For the text-containing cell, return its midpoint in [x, y] coordinate format. 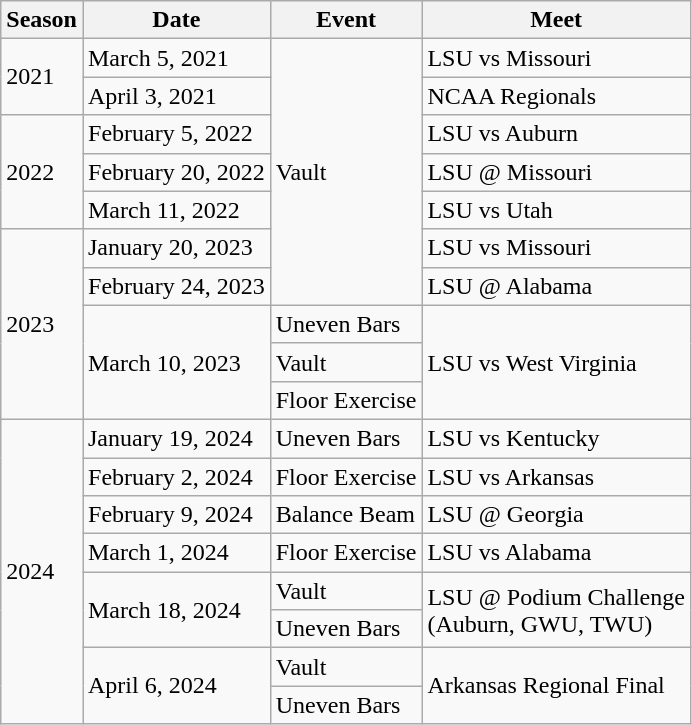
February 9, 2024 [176, 515]
LSU @ Alabama [556, 286]
LSU vs Utah [556, 210]
2024 [42, 571]
LSU @ Georgia [556, 515]
NCAA Regionals [556, 96]
LSU vs West Virginia [556, 362]
Event [346, 20]
2022 [42, 172]
LSU vs Kentucky [556, 438]
March 11, 2022 [176, 210]
Date [176, 20]
LSU @ Missouri [556, 172]
LSU vs Auburn [556, 134]
February 5, 2022 [176, 134]
LSU vs Arkansas [556, 477]
LSU vs Alabama [556, 553]
January 20, 2023 [176, 248]
Arkansas Regional Final [556, 686]
February 24, 2023 [176, 286]
2021 [42, 77]
Balance Beam [346, 515]
March 5, 2021 [176, 58]
LSU @ Podium Challenge(Auburn, GWU, TWU) [556, 610]
February 20, 2022 [176, 172]
April 3, 2021 [176, 96]
March 10, 2023 [176, 362]
April 6, 2024 [176, 686]
February 2, 2024 [176, 477]
2023 [42, 324]
Meet [556, 20]
Season [42, 20]
January 19, 2024 [176, 438]
March 1, 2024 [176, 553]
March 18, 2024 [176, 610]
